Scan for the cell matching the given text and deliver its (X, Y) coordinate at center. 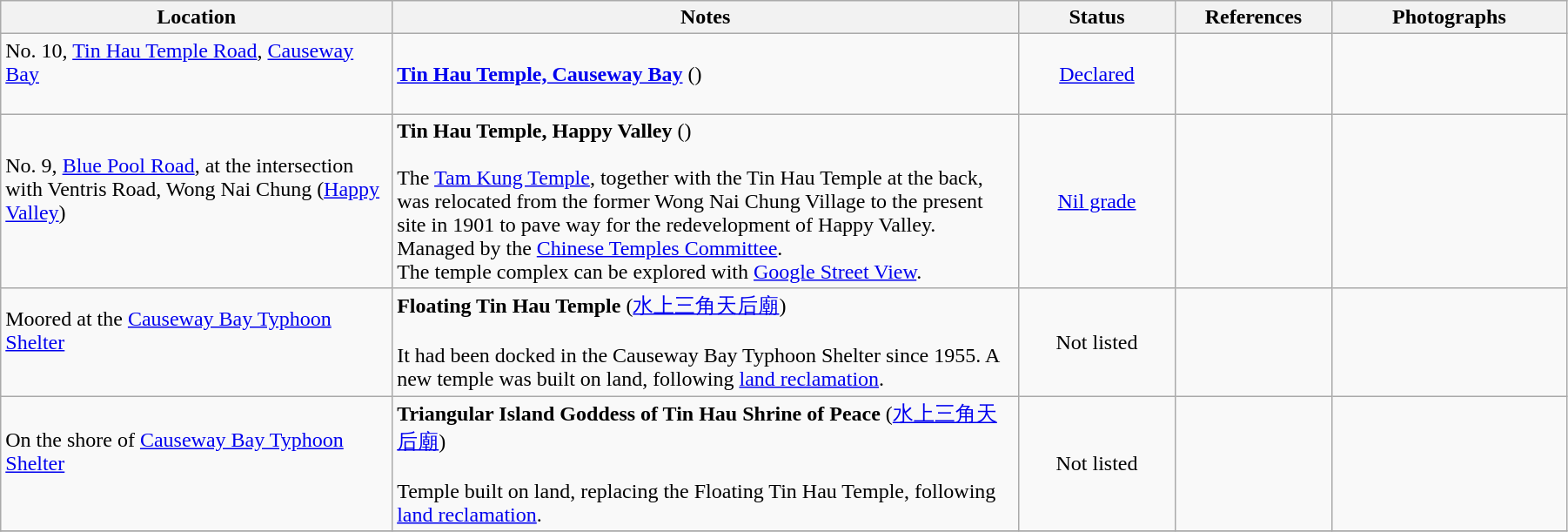
Location (197, 17)
Notes (706, 17)
Declared (1097, 74)
Nil grade (1097, 201)
No. 9, Blue Pool Road, at the intersection with Ventris Road, Wong Nai Chung (Happy Valley) (197, 201)
Moored at the Causeway Bay Typhoon Shelter (197, 342)
On the shore of Causeway Bay Typhoon Shelter (197, 463)
Tin Hau Temple, Causeway Bay () (706, 74)
No. 10, Tin Hau Temple Road, Causeway Bay (197, 74)
Photographs (1449, 17)
Status (1097, 17)
References (1253, 17)
